From the cell containing the given text, extract its center point as (x, y) coordinate. 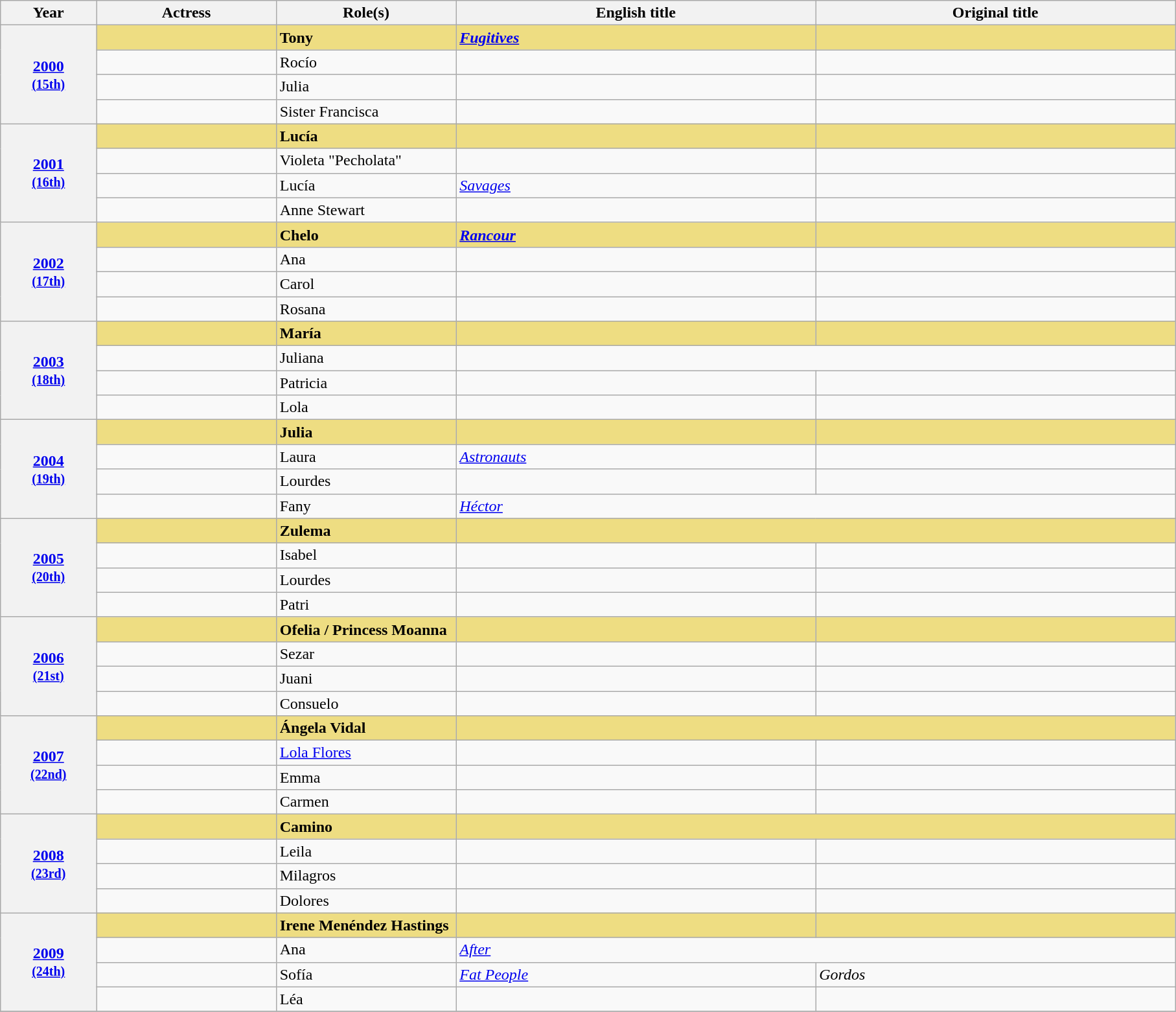
2008 (23rd) (49, 864)
Savages (636, 185)
Violeta "Pecholata" (365, 161)
2009 (24th) (49, 962)
Original title (995, 13)
Anne Stewart (365, 210)
Zulema (365, 531)
2004 (19th) (49, 469)
Fugitives (636, 38)
Ofelia / Princess Moanna (365, 629)
Fany (365, 506)
Sofía (365, 974)
Patri (365, 604)
Léa (365, 999)
Carmen (365, 802)
2006 (21st) (49, 666)
2000 (15th) (49, 75)
Consuelo (365, 703)
Isabel (365, 555)
Dolores (365, 901)
2002 (17th) (49, 271)
Carol (365, 284)
Irene Menéndez Hastings (365, 925)
Fat People (636, 974)
Year (49, 13)
Héctor (816, 506)
Sezar (365, 654)
English title (636, 13)
Role(s) (365, 13)
Juliana (365, 358)
Patricia (365, 383)
Tony (365, 38)
Chelo (365, 235)
Gordos (995, 974)
Rocío (365, 62)
Lola (365, 408)
Juani (365, 678)
Rosana (365, 309)
Leila (365, 851)
Astronauts (636, 457)
Laura (365, 457)
2007 (22nd) (49, 765)
Actress (187, 13)
María (365, 334)
Emma (365, 777)
2001 (16th) (49, 173)
2005 (20th) (49, 568)
2003 (18th) (49, 371)
Rancour (636, 235)
Milagros (365, 876)
Ángela Vidal (365, 728)
Lola Flores (365, 753)
Camino (365, 827)
Sister Francisca (365, 111)
After (816, 950)
